Find where the given text appears and provide that cell's center as [X, Y] coordinate. 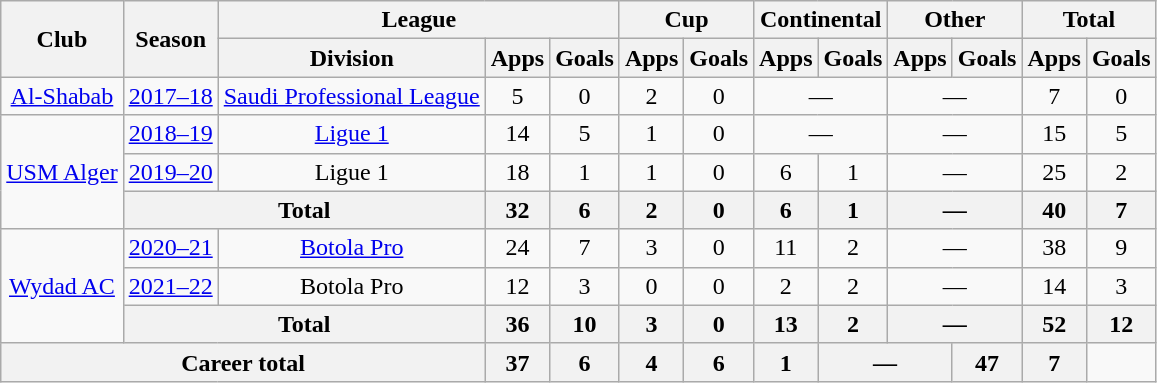
37 [517, 362]
Al-Shabab [62, 96]
4 [651, 362]
11 [786, 248]
47 [987, 362]
10 [585, 324]
24 [517, 248]
Cup [686, 20]
32 [517, 210]
Club [62, 39]
40 [1054, 210]
13 [786, 324]
Wydad AC [62, 286]
36 [517, 324]
Saudi Professional League [352, 96]
9 [1121, 248]
Other [955, 20]
2021–22 [170, 286]
15 [1054, 134]
2017–18 [170, 96]
League [418, 20]
Division [352, 58]
2018–19 [170, 134]
38 [1054, 248]
Continental [821, 20]
25 [1054, 172]
2019–20 [170, 172]
52 [1054, 324]
USM Alger [62, 172]
18 [517, 172]
Season [170, 39]
2020–21 [170, 248]
Career total [243, 362]
